Locate the cell with the specified text and output its [x, y] center coordinate. 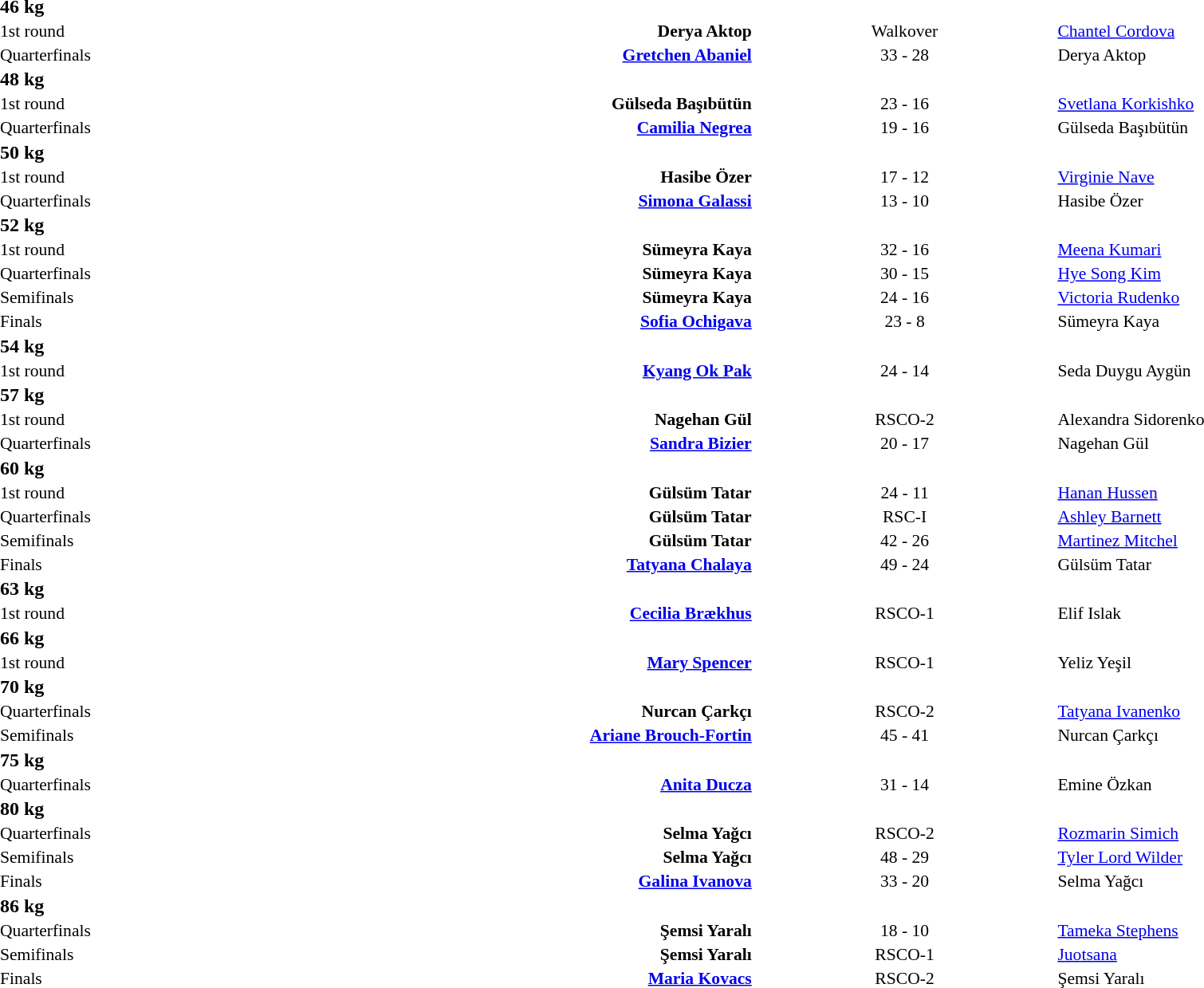
Gülseda Başıbütün [528, 104]
48 - 29 [905, 857]
45 - 41 [905, 735]
20 - 17 [905, 443]
Walkover [905, 30]
32 - 16 [905, 250]
Anita Ducza [528, 785]
Nurcan Çarkçı [528, 711]
31 - 14 [905, 785]
42 - 26 [905, 541]
Kyang Ok Pak [528, 370]
Gretchen Abaniel [528, 54]
17 - 12 [905, 177]
23 - 16 [905, 104]
13 - 10 [905, 201]
18 - 10 [905, 930]
Derya Aktop [528, 30]
Camilia Negrea [528, 128]
24 - 16 [905, 297]
Sofia Ochigava [528, 321]
RSC-I [905, 517]
Cecilia Brækhus [528, 613]
Mary Spencer [528, 662]
30 - 15 [905, 274]
24 - 14 [905, 370]
Simona Galassi [528, 201]
23 - 8 [905, 321]
33 - 28 [905, 54]
49 - 24 [905, 565]
Galina Ivanova [528, 881]
Tatyana Chalaya [528, 565]
Nagehan Gül [528, 419]
Sandra Bizier [528, 443]
33 - 20 [905, 881]
19 - 16 [905, 128]
Ariane Brouch-Fortin [528, 735]
Hasibe Özer [528, 177]
24 - 11 [905, 493]
